Pinpoint the cell where the given text exists, returning its (x, y) midpoint coordinate. 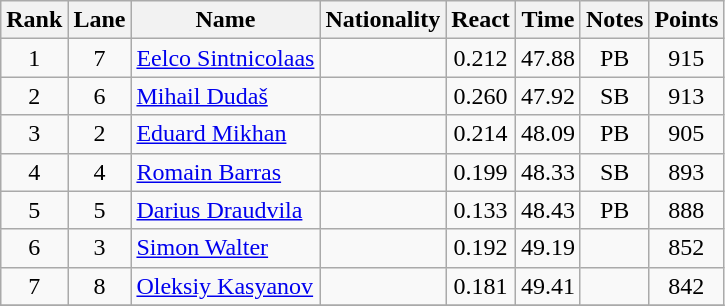
49.41 (548, 286)
48.43 (548, 210)
Points (686, 20)
0.133 (481, 210)
Time (548, 20)
0.192 (481, 248)
1 (34, 58)
0.212 (481, 58)
48.09 (548, 134)
47.92 (548, 96)
0.214 (481, 134)
888 (686, 210)
Oleksiy Kasyanov (226, 286)
Notes (614, 20)
Simon Walter (226, 248)
8 (100, 286)
48.33 (548, 172)
913 (686, 96)
852 (686, 248)
0.199 (481, 172)
915 (686, 58)
Darius Draudvila (226, 210)
905 (686, 134)
893 (686, 172)
0.181 (481, 286)
Lane (100, 20)
Nationality (383, 20)
React (481, 20)
Name (226, 20)
Eelco Sintnicolaas (226, 58)
49.19 (548, 248)
47.88 (548, 58)
Mihail Dudaš (226, 96)
0.260 (481, 96)
Eduard Mikhan (226, 134)
Rank (34, 20)
842 (686, 286)
Romain Barras (226, 172)
